Find where the given text appears and provide that cell's center as (X, Y) coordinate. 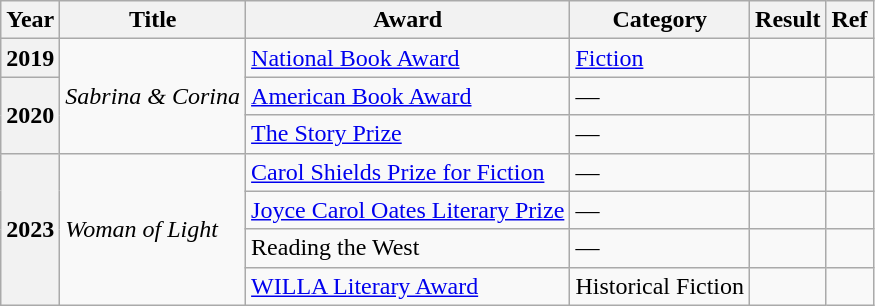
Woman of Light (153, 229)
Title (153, 20)
National Book Award (408, 58)
Result (788, 20)
WILLA Literary Award (408, 286)
2019 (30, 58)
Sabrina & Corina (153, 96)
Carol Shields Prize for Fiction (408, 172)
Ref (850, 20)
Category (660, 20)
2020 (30, 115)
American Book Award (408, 96)
2023 (30, 229)
Year (30, 20)
Award (408, 20)
The Story Prize (408, 134)
Joyce Carol Oates Literary Prize (408, 210)
Historical Fiction (660, 286)
Fiction (660, 58)
Reading the West (408, 248)
